Extract the [x, y] coordinate from the center of the cell holding the provided text.  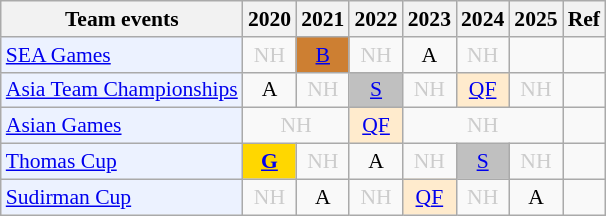
Ref [584, 19]
2025 [536, 19]
B [322, 55]
Thomas Cup [122, 162]
2023 [430, 19]
Asia Team Championships [122, 90]
2021 [322, 19]
2024 [482, 19]
Asian Games [122, 126]
G [270, 162]
Team events [122, 19]
Sudirman Cup [122, 197]
2020 [270, 19]
SEA Games [122, 55]
2022 [376, 19]
